From the cell containing the given text, extract its center point as [x, y] coordinate. 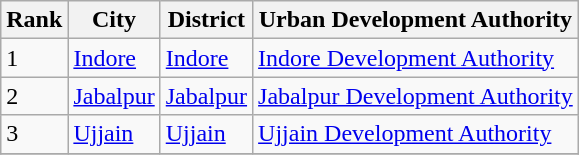
City [114, 20]
Urban Development Authority [416, 20]
3 [34, 134]
District [206, 20]
Ujjain Development Authority [416, 134]
Rank [34, 20]
1 [34, 58]
Jabalpur Development Authority [416, 96]
2 [34, 96]
Indore Development Authority [416, 58]
